Return (x, y) of the center of cell containing provided text 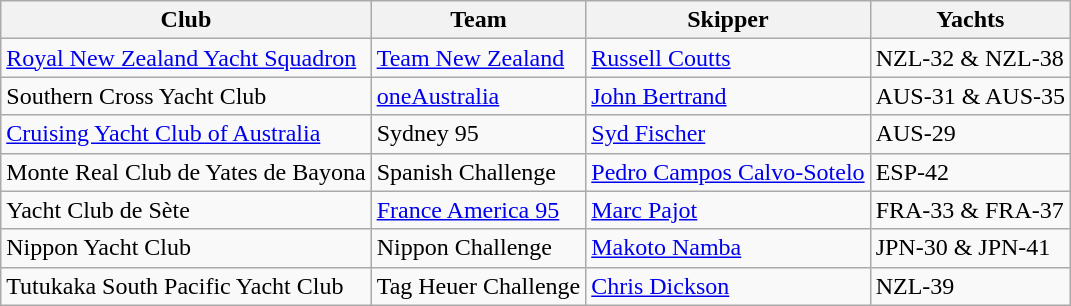
Southern Cross Yacht Club (186, 96)
Pedro Campos Calvo-Sotelo (728, 172)
Chris Dickson (728, 286)
Syd Fischer (728, 134)
Team (478, 20)
Nippon Yacht Club (186, 248)
AUS-31 & AUS-35 (970, 96)
Yacht Club de Sète (186, 210)
Tag Heuer Challenge (478, 286)
NZL-32 & NZL-38 (970, 58)
oneAustralia (478, 96)
France America 95 (478, 210)
Yachts (970, 20)
Spanish Challenge (478, 172)
Tutukaka South Pacific Yacht Club (186, 286)
Royal New Zealand Yacht Squadron (186, 58)
John Bertrand (728, 96)
NZL-39 (970, 286)
Marc Pajot (728, 210)
AUS-29 (970, 134)
Nippon Challenge (478, 248)
Monte Real Club de Yates de Bayona (186, 172)
Team New Zealand (478, 58)
Makoto Namba (728, 248)
JPN-30 & JPN-41 (970, 248)
ESP-42 (970, 172)
Skipper (728, 20)
Sydney 95 (478, 134)
Russell Coutts (728, 58)
Cruising Yacht Club of Australia (186, 134)
FRA-33 & FRA-37 (970, 210)
Club (186, 20)
